Search for the cell housing the specified text and yield its [x, y] center coordinate. 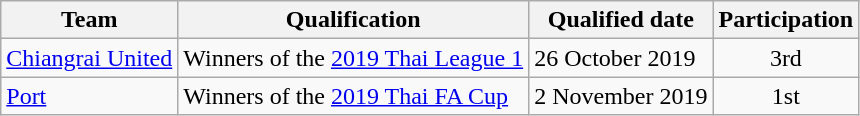
2 November 2019 [621, 96]
Port [90, 96]
Winners of the 2019 Thai League 1 [354, 58]
Qualification [354, 20]
1st [786, 96]
Participation [786, 20]
3rd [786, 58]
Team [90, 20]
Winners of the 2019 Thai FA Cup [354, 96]
Qualified date [621, 20]
26 October 2019 [621, 58]
Chiangrai United [90, 58]
